Detect which cell encompasses the target text, then output its [X, Y] center coordinate. 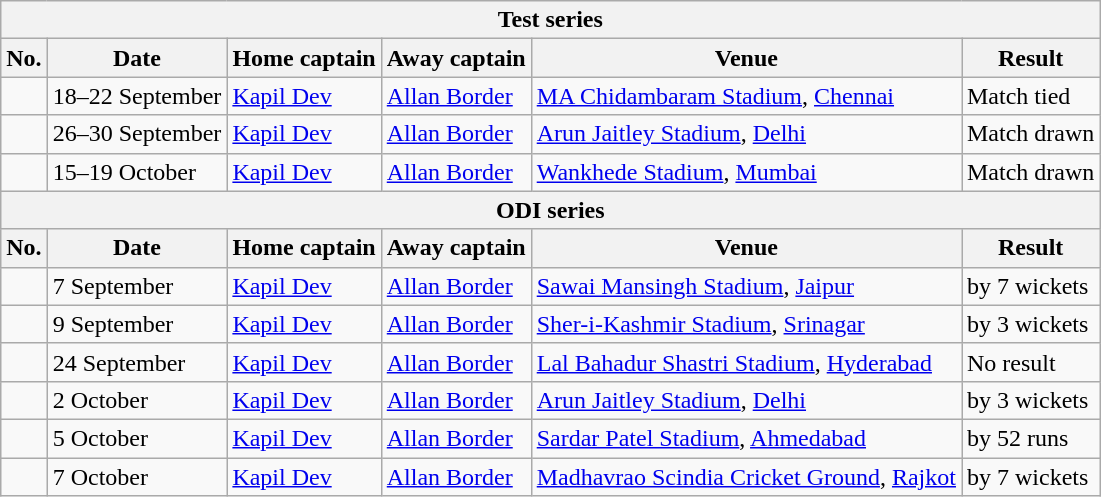
Sher-i-Kashmir Stadium, Srinagar [746, 324]
by 52 runs [1031, 438]
15–19 October [137, 172]
7 September [137, 286]
Lal Bahadur Shastri Stadium, Hyderabad [746, 362]
18–22 September [137, 96]
MA Chidambaram Stadium, Chennai [746, 96]
Match tied [1031, 96]
Test series [550, 20]
26–30 September [137, 134]
ODI series [550, 210]
Sawai Mansingh Stadium, Jaipur [746, 286]
5 October [137, 438]
24 September [137, 362]
Wankhede Stadium, Mumbai [746, 172]
7 October [137, 477]
No result [1031, 362]
2 October [137, 400]
9 September [137, 324]
Madhavrao Scindia Cricket Ground, Rajkot [746, 477]
Sardar Patel Stadium, Ahmedabad [746, 438]
